From the cell containing the given text, extract its center point as (x, y) coordinate. 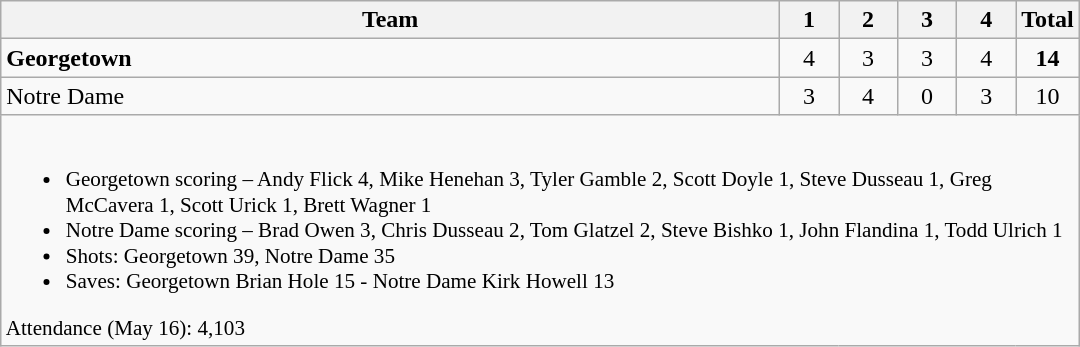
10 (1048, 96)
Team (390, 20)
0 (928, 96)
2 (868, 20)
Georgetown (390, 58)
Total (1048, 20)
14 (1048, 58)
Notre Dame (390, 96)
1 (808, 20)
